Detect which cell encompasses the target text, then output its [x, y] center coordinate. 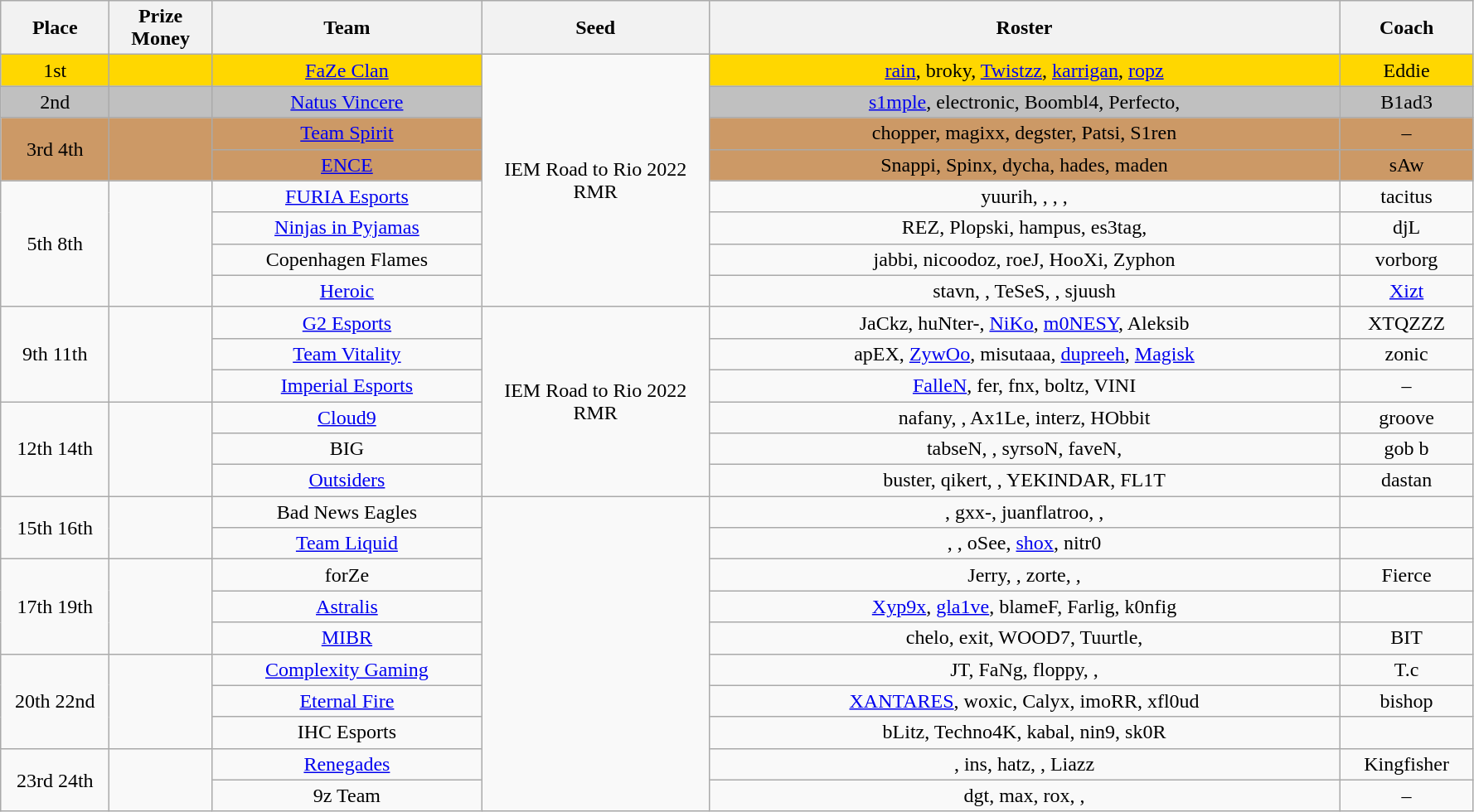
s1mple, electronic, Boombl4, Perfecto, [1025, 102]
Seed [595, 28]
XANTARES, woxic, Calyx, imoRR, xfl0ud [1025, 701]
Coach [1406, 28]
9th 11th [55, 354]
bLitz, Techno4K, kabal, nin9, sk0R [1025, 732]
tabseN, , syrsoN, faveN, [1025, 449]
9z Team [347, 795]
Copenhagen Flames [347, 259]
groove [1406, 417]
BIG [347, 449]
chelo, exit, WOOD7, Tuurtle, [1025, 638]
5th 8th [55, 244]
Team Spirit [347, 133]
Team [347, 28]
Team Vitality [347, 354]
G2 Esports [347, 322]
gob b [1406, 449]
FaZe Clan [347, 70]
, gxx-, juanflatroo, , [1025, 512]
FURIA Esports [347, 196]
tacitus [1406, 196]
Place [55, 28]
Bad News Eagles [347, 512]
djL [1406, 228]
Jerry, , zorte, , [1025, 575]
dgt, max, rox, , [1025, 795]
Roster [1025, 28]
Kingfisher [1406, 764]
nafany, , Ax1Le, interz, HObbit [1025, 417]
Xizt [1406, 291]
sAw [1406, 165]
23rd 24th [55, 780]
Fierce [1406, 575]
2nd [55, 102]
Renegades [347, 764]
rain, broky, Twistzz, karrigan, ropz [1025, 70]
Team Liquid [347, 544]
15th 16th [55, 528]
12th 14th [55, 448]
1st [55, 70]
Heroic [347, 291]
Eternal Fire [347, 701]
Ninjas in Pyjamas [347, 228]
buster, qikert, , YEKINDAR, FL1T [1025, 481]
zonic [1406, 354]
REZ, Plopski, hampus, es3tag, [1025, 228]
Prize Money [161, 28]
B1ad3 [1406, 102]
Natus Vincere [347, 102]
bishop [1406, 701]
Imperial Esports [347, 385]
3rd 4th [55, 149]
IHC Esports [347, 732]
Outsiders [347, 481]
jabbi, nicoodoz, roeJ, HooXi, Zyphon [1025, 259]
dastan [1406, 481]
apEX, ZywOo, misutaaa, dupreeh, Magisk [1025, 354]
Cloud9 [347, 417]
Eddie [1406, 70]
chopper, magixx, degster, Patsi, S1ren [1025, 133]
vorborg [1406, 259]
T.c [1406, 669]
yuurih, , , , [1025, 196]
forZe [347, 575]
, ins, hatz, , Liazz [1025, 764]
20th 22nd [55, 701]
JaCkz, huNter-, NiKo, m0NESY, Aleksib [1025, 322]
ENCE [347, 165]
Complexity Gaming [347, 669]
17th 19th [55, 607]
JT, FaNg, floppy, , [1025, 669]
MIBR [347, 638]
Snappi, Spinx, dycha, hades, maden [1025, 165]
Astralis [347, 607]
FalleN, fer, fnx, boltz, VINI [1025, 385]
BIT [1406, 638]
XTQZZZ [1406, 322]
stavn, , TeSeS, , sjuush [1025, 291]
Xyp9x, gla1ve, blameF, Farlig, k0nfig [1025, 607]
, , oSee, shox, nitr0 [1025, 544]
